Find where the given text appears and provide that cell's center as (x, y) coordinate. 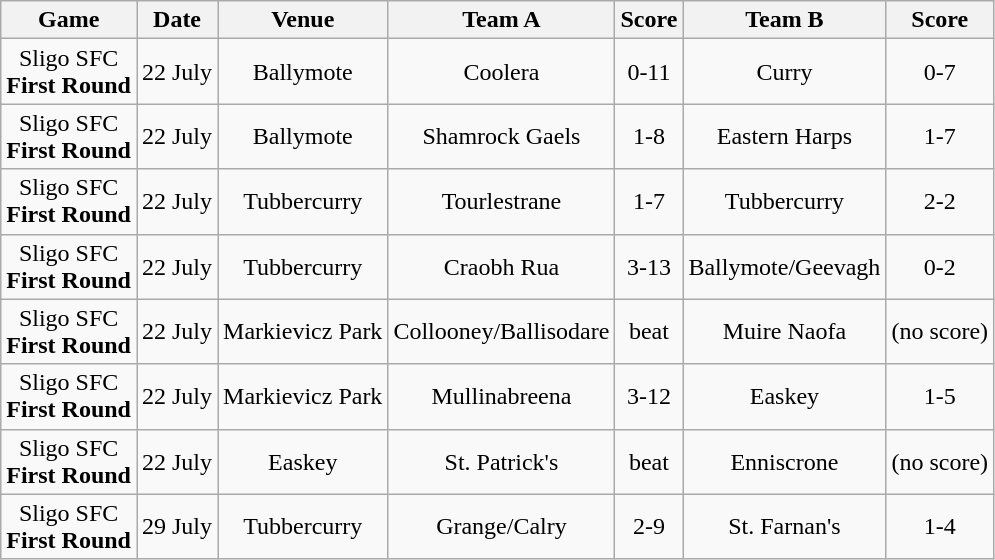
Muire Naofa (784, 332)
Mullinabreena (502, 396)
2-9 (649, 526)
0-7 (940, 72)
Grange/Calry (502, 526)
Team B (784, 20)
Shamrock Gaels (502, 136)
1-4 (940, 526)
3-13 (649, 266)
Date (176, 20)
Team A (502, 20)
0-2 (940, 266)
Venue (303, 20)
3-12 (649, 396)
Enniscrone (784, 462)
St. Patrick's (502, 462)
2-2 (940, 202)
Coolera (502, 72)
Curry (784, 72)
29 July (176, 526)
Craobh Rua (502, 266)
Game (69, 20)
0-11 (649, 72)
Tourlestrane (502, 202)
1-5 (940, 396)
1-8 (649, 136)
Ballymote/Geevagh (784, 266)
St. Farnan's (784, 526)
Eastern Harps (784, 136)
Collooney/Ballisodare (502, 332)
